Extract the (x, y) coordinate from the center of the cell holding the provided text.  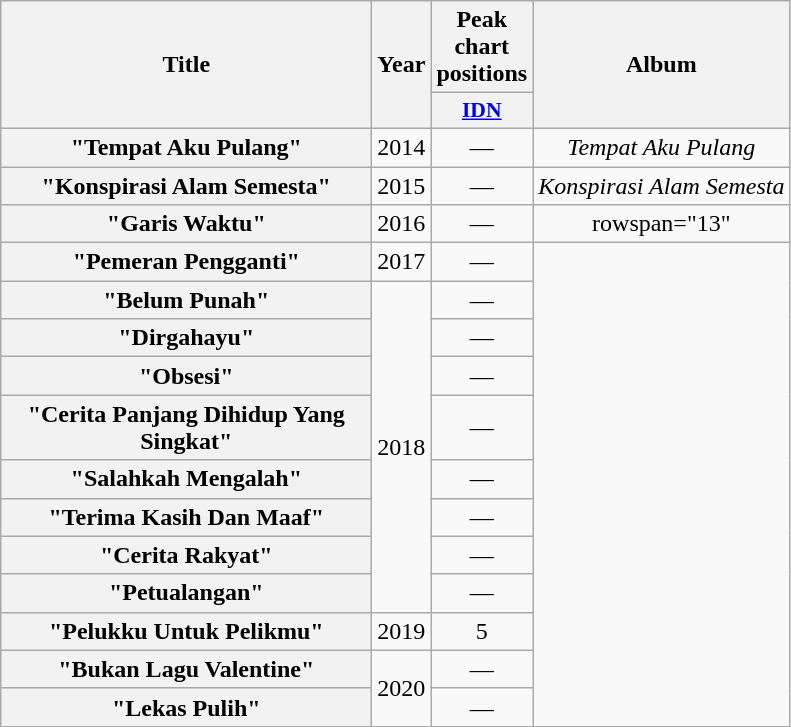
"Lekas Pulih" (186, 707)
2019 (402, 631)
"Bukan Lagu Valentine" (186, 669)
"Terima Kasih Dan Maaf" (186, 517)
2020 (402, 688)
Title (186, 65)
"Petualangan" (186, 593)
2018 (402, 447)
2016 (402, 224)
2014 (402, 147)
rowspan="13" (662, 224)
"Dirgahayu" (186, 338)
"Obsesi" (186, 376)
"Konspirasi Alam Semesta" (186, 185)
2017 (402, 262)
Album (662, 65)
"Garis Waktu" (186, 224)
2015 (402, 185)
"Pelukku Untuk Pelikmu" (186, 631)
"Cerita Rakyat" (186, 555)
Year (402, 65)
"Belum Punah" (186, 300)
"Cerita Panjang Dihidup Yang Singkat" (186, 428)
"Tempat Aku Pulang" (186, 147)
"Salahkah Mengalah" (186, 479)
Tempat Aku Pulang (662, 147)
IDN (482, 111)
5 (482, 631)
"Pemeran Pengganti" (186, 262)
Peak chart positions (482, 47)
Konspirasi Alam Semesta (662, 185)
